Search for the cell housing the specified text and yield its [X, Y] center coordinate. 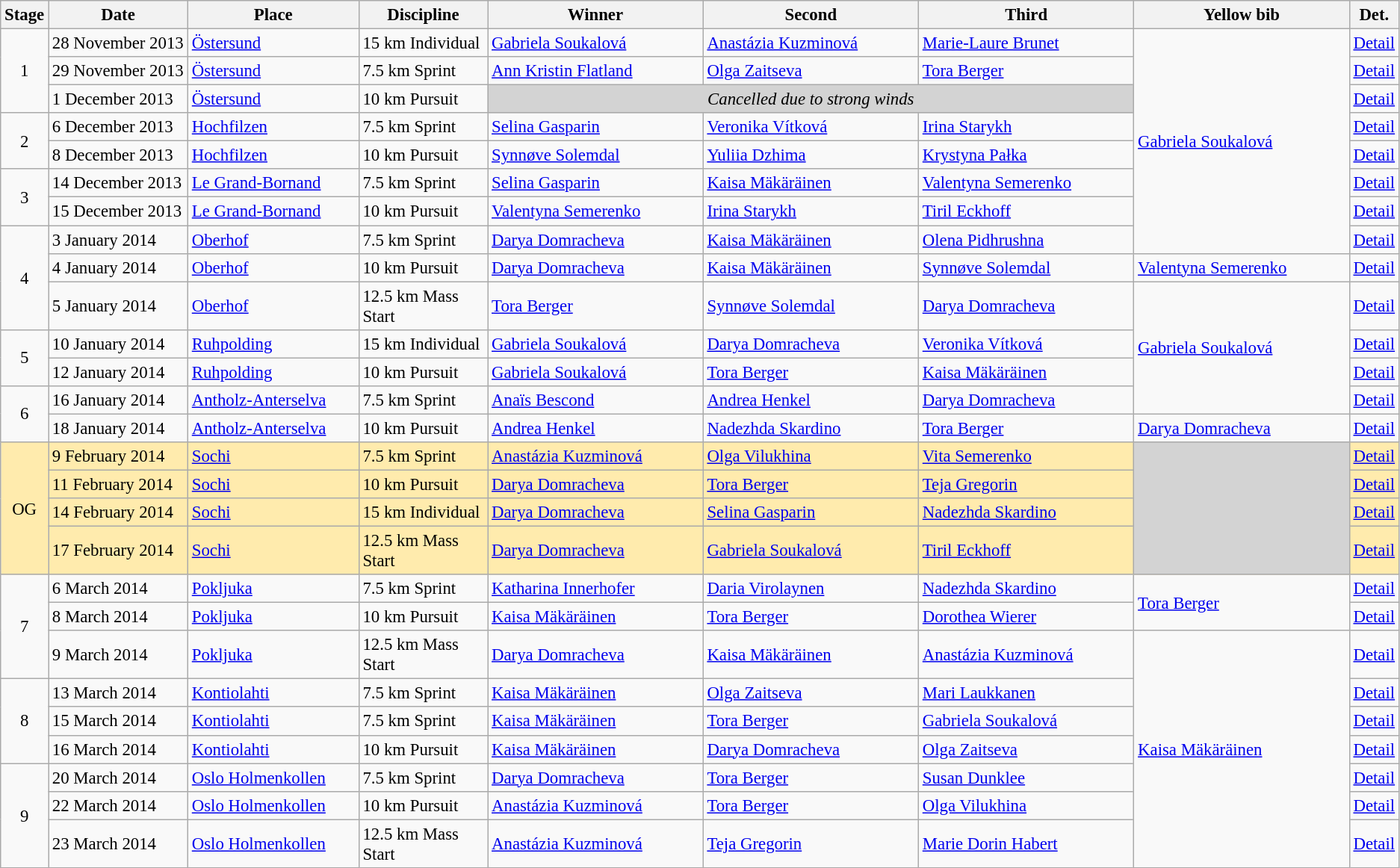
13 March 2014 [118, 693]
Krystyna Pałka [1026, 155]
Katharina Innerhofer [595, 589]
11 February 2014 [118, 484]
Winner [595, 15]
Stage [25, 15]
14 December 2013 [118, 183]
3 [25, 197]
Mari Laukkanen [1026, 693]
6 December 2013 [118, 127]
15 March 2014 [118, 722]
1 [25, 72]
Ann Kristin Flatland [595, 71]
Det. [1374, 15]
7 [25, 627]
6 [25, 414]
8 [25, 722]
15 December 2013 [118, 211]
28 November 2013 [118, 43]
22 March 2014 [118, 805]
17 February 2014 [118, 551]
5 [25, 357]
16 January 2014 [118, 400]
9 March 2014 [118, 654]
3 January 2014 [118, 240]
Date [118, 15]
29 November 2013 [118, 71]
23 March 2014 [118, 844]
18 January 2014 [118, 428]
5 January 2014 [118, 306]
Yuliia Dzhima [811, 155]
20 March 2014 [118, 778]
6 March 2014 [118, 589]
Susan Dunklee [1026, 778]
Yellow bib [1242, 15]
16 March 2014 [118, 749]
2 [25, 140]
1 December 2013 [118, 99]
Cancelled due to strong winds [811, 99]
12 January 2014 [118, 372]
8 March 2014 [118, 617]
14 February 2014 [118, 512]
4 [25, 278]
Dorothea Wierer [1026, 617]
4 January 2014 [118, 267]
Vita Semerenko [1026, 456]
9 [25, 816]
Olena Pidhrushna [1026, 240]
OG [25, 508]
10 January 2014 [118, 344]
9 February 2014 [118, 456]
8 December 2013 [118, 155]
Marie-Laure Brunet [1026, 43]
Anaïs Bescond [595, 400]
Daria Virolaynen [811, 589]
Place [273, 15]
Discipline [423, 15]
Marie Dorin Habert [1026, 844]
Third [1026, 15]
Second [811, 15]
